Provide the (x, y) coordinate of the cell's center where the given text is located.  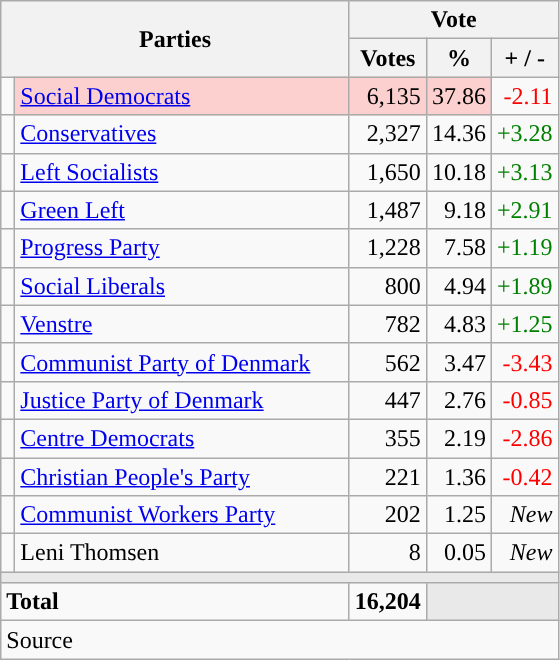
447 (388, 400)
+ / - (524, 58)
355 (388, 438)
2.76 (458, 400)
3.47 (458, 362)
-3.43 (524, 362)
221 (388, 477)
+3.13 (524, 172)
Social Democrats (182, 96)
9.18 (458, 210)
Centre Democrats (182, 438)
+1.19 (524, 248)
Source (280, 640)
+2.91 (524, 210)
1,487 (388, 210)
Christian People's Party (182, 477)
4.83 (458, 324)
Communist Workers Party (182, 515)
Left Socialists (182, 172)
10.18 (458, 172)
Venstre (182, 324)
Total (176, 602)
Green Left (182, 210)
2,327 (388, 134)
562 (388, 362)
+1.25 (524, 324)
Parties (176, 39)
-2.86 (524, 438)
+3.28 (524, 134)
Justice Party of Denmark (182, 400)
-0.42 (524, 477)
-0.85 (524, 400)
Vote (454, 20)
4.94 (458, 286)
37.86 (458, 96)
Social Liberals (182, 286)
1,228 (388, 248)
782 (388, 324)
Leni Thomsen (182, 553)
1.36 (458, 477)
16,204 (388, 602)
% (458, 58)
202 (388, 515)
14.36 (458, 134)
Votes (388, 58)
6,135 (388, 96)
2.19 (458, 438)
1.25 (458, 515)
+1.89 (524, 286)
7.58 (458, 248)
8 (388, 553)
-2.11 (524, 96)
Progress Party (182, 248)
1,650 (388, 172)
Communist Party of Denmark (182, 362)
800 (388, 286)
0.05 (458, 553)
Conservatives (182, 134)
